Return [X, Y] of the center of cell containing provided text 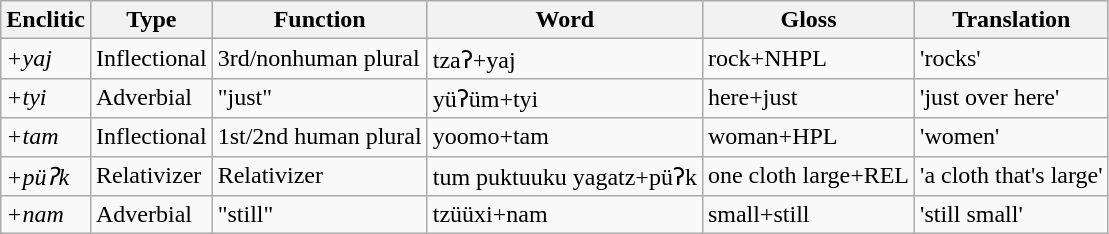
Function [320, 20]
+püʔk [46, 176]
Gloss [808, 20]
yoomo+tam [564, 137]
Enclitic [46, 20]
'women' [1012, 137]
rock+NHPL [808, 59]
1st/2nd human plural [320, 137]
Type [151, 20]
"still" [320, 215]
tzaʔ+yaj [564, 59]
"just" [320, 98]
+nam [46, 215]
tzüüxi+nam [564, 215]
3rd/nonhuman plural [320, 59]
'still small' [1012, 215]
Translation [1012, 20]
small+still [808, 215]
yüʔüm+tyi [564, 98]
'rocks' [1012, 59]
+tam [46, 137]
Word [564, 20]
tum puktuuku yagatz+püʔk [564, 176]
one cloth large+REL [808, 176]
+tyi [46, 98]
woman+HPL [808, 137]
'a cloth that's large' [1012, 176]
here+just [808, 98]
+yaj [46, 59]
'just over here' [1012, 98]
